Return (X, Y) of the center of cell containing provided text 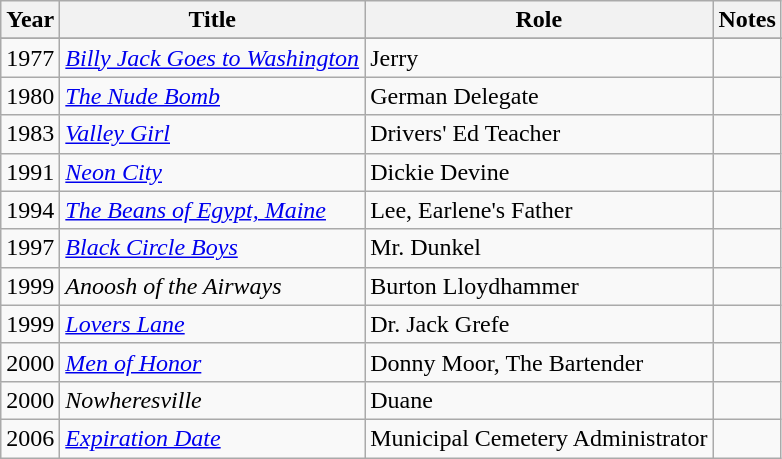
Drivers' Ed Teacher (539, 134)
Black Circle Boys (212, 248)
Anoosh of the Airways (212, 286)
Year (30, 20)
1997 (30, 248)
Role (539, 20)
Billy Jack Goes to Washington (212, 58)
Dr. Jack Grefe (539, 324)
Lee, Earlene's Father (539, 210)
Nowheresville (212, 400)
1994 (30, 210)
Jerry (539, 58)
The Nude Bomb (212, 96)
1980 (30, 96)
Notes (747, 20)
1977 (30, 58)
1983 (30, 134)
Municipal Cemetery Administrator (539, 438)
Dickie Devine (539, 172)
Mr. Dunkel (539, 248)
1991 (30, 172)
Title (212, 20)
Lovers Lane (212, 324)
German Delegate (539, 96)
The Beans of Egypt, Maine (212, 210)
Valley Girl (212, 134)
Duane (539, 400)
Expiration Date (212, 438)
2006 (30, 438)
Men of Honor (212, 362)
Neon City (212, 172)
Donny Moor, The Bartender (539, 362)
Burton Lloydhammer (539, 286)
